Detect which cell encompasses the target text, then output its [x, y] center coordinate. 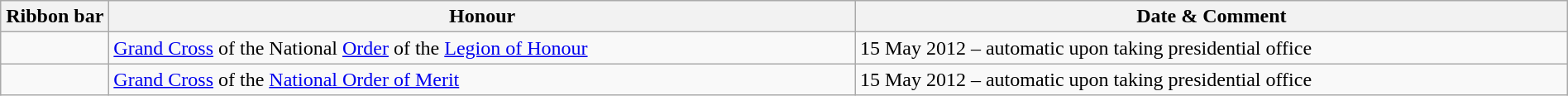
Ribbon bar [55, 17]
Date & Comment [1211, 17]
Grand Cross of the National Order of Merit [483, 79]
Honour [483, 17]
Grand Cross of the National Order of the Legion of Honour [483, 48]
